Search for the cell housing the specified text and yield its (x, y) center coordinate. 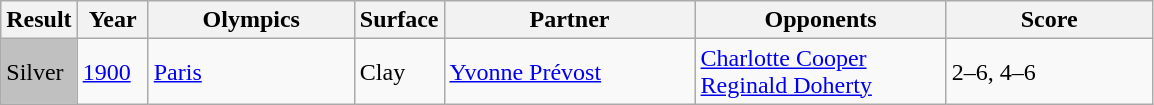
Opponents (820, 20)
Silver (39, 72)
Paris (251, 72)
Yvonne Prévost (570, 72)
Partner (570, 20)
Charlotte Cooper Reginald Doherty (820, 72)
Result (39, 20)
Clay (399, 72)
1900 (112, 72)
Surface (399, 20)
Year (112, 20)
Score (1049, 20)
Olympics (251, 20)
2–6, 4–6 (1049, 72)
